Identify which cell holds the provided text, then report its (x, y) central coordinate. 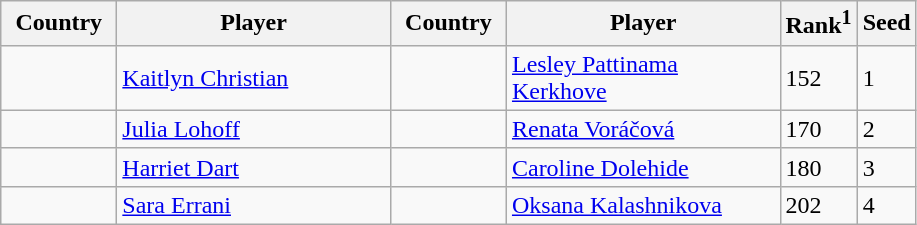
Sara Errani (254, 205)
Harriet Dart (254, 167)
4 (886, 205)
170 (818, 129)
2 (886, 129)
202 (818, 205)
Rank1 (818, 24)
Julia Lohoff (254, 129)
Renata Voráčová (643, 129)
3 (886, 167)
1 (886, 78)
152 (818, 78)
Oksana Kalashnikova (643, 205)
180 (818, 167)
Lesley Pattinama Kerkhove (643, 78)
Seed (886, 24)
Caroline Dolehide (643, 167)
Kaitlyn Christian (254, 78)
